Return the (x, y) coordinate for the center point of the cell that contains the specified text.  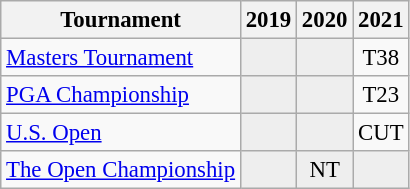
2019 (268, 20)
U.S. Open (121, 133)
PGA Championship (121, 95)
T23 (381, 95)
2021 (381, 20)
Tournament (121, 20)
CUT (381, 133)
2020 (325, 20)
The Open Championship (121, 170)
Masters Tournament (121, 58)
T38 (381, 58)
NT (325, 170)
